Locate the cell with the specified text and output its (X, Y) center coordinate. 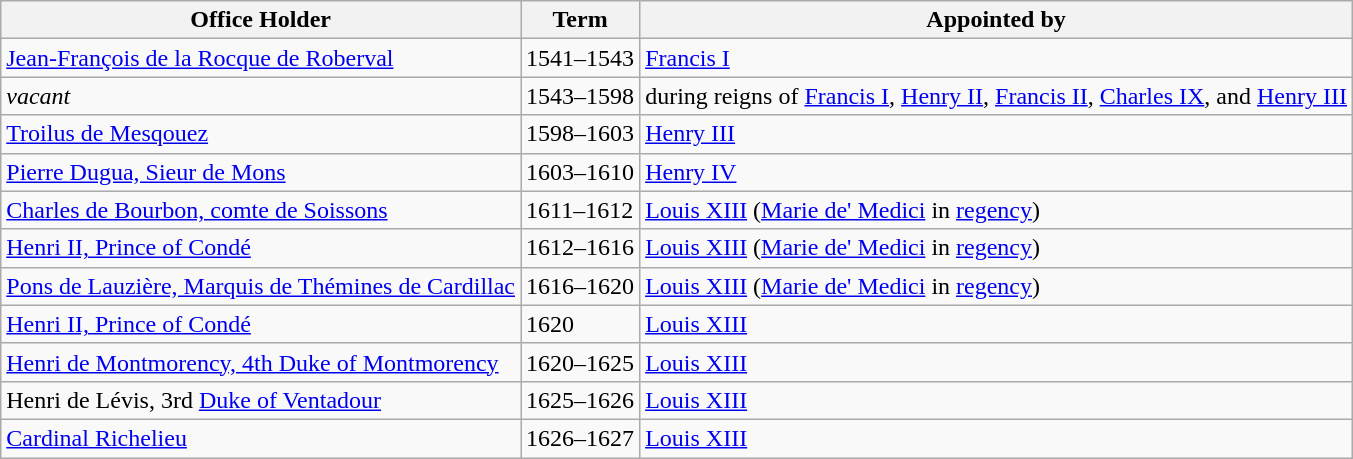
during reigns of Francis I, Henry II, Francis II, Charles IX, and Henry III (996, 96)
Cardinal Richelieu (261, 438)
Henry III (996, 134)
Office Holder (261, 20)
1603–1610 (580, 172)
Francis I (996, 58)
1612–1616 (580, 248)
Henry IV (996, 172)
Appointed by (996, 20)
Henri de Montmorency, 4th Duke of Montmorency (261, 362)
1620–1625 (580, 362)
Term (580, 20)
1611–1612 (580, 210)
Pierre Dugua, Sieur de Mons (261, 172)
1598–1603 (580, 134)
Henri de Lévis, 3rd Duke of Ventadour (261, 400)
Pons de Lauzière, Marquis de Thémines de Cardillac (261, 286)
1543–1598 (580, 96)
1626–1627 (580, 438)
1541–1543 (580, 58)
Charles de Bourbon, comte de Soissons (261, 210)
1620 (580, 324)
Troilus de Mesqouez (261, 134)
vacant (261, 96)
1616–1620 (580, 286)
Jean-François de la Rocque de Roberval (261, 58)
1625–1626 (580, 400)
